For the text-containing cell, return its midpoint in (x, y) coordinate format. 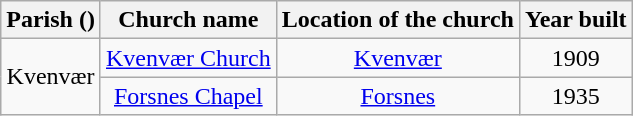
1935 (576, 96)
Year built (576, 20)
Church name (188, 20)
1909 (576, 58)
Parish () (51, 20)
Kvenvær Church (188, 58)
Forsnes (398, 96)
Forsnes Chapel (188, 96)
Location of the church (398, 20)
